Provide the (x, y) coordinate of the cell's center where the given text is located.  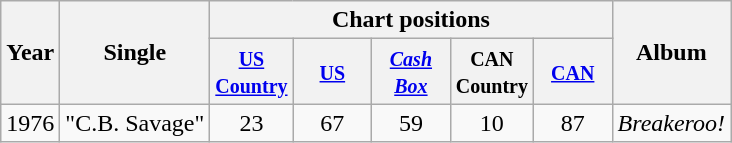
Chart positions (411, 20)
59 (412, 123)
CAN Country (492, 72)
US (332, 72)
Cash Box (412, 72)
87 (572, 123)
23 (252, 123)
1976 (30, 123)
Single (135, 52)
CAN (572, 72)
Year (30, 52)
"C.B. Savage" (135, 123)
Breakeroo! (672, 123)
10 (492, 123)
67 (332, 123)
Album (672, 52)
US Country (252, 72)
